Pinpoint the cell where the given text exists, returning its [X, Y] midpoint coordinate. 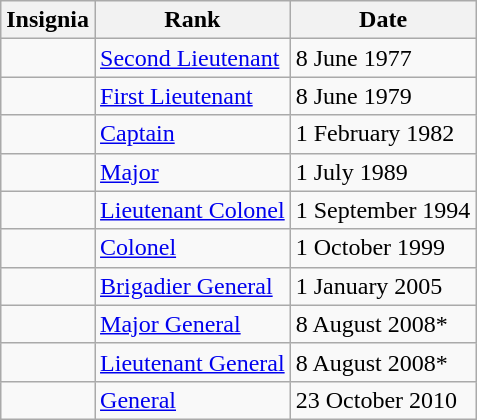
Lieutenant Colonel [193, 210]
Insignia [48, 20]
Rank [193, 20]
1 February 1982 [383, 134]
General [193, 400]
1 July 1989 [383, 172]
Brigadier General [193, 286]
Colonel [193, 248]
First Lieutenant [193, 96]
8 June 1979 [383, 96]
Lieutenant General [193, 362]
1 October 1999 [383, 248]
Major [193, 172]
1 September 1994 [383, 210]
Major General [193, 324]
Second Lieutenant [193, 58]
8 June 1977 [383, 58]
Date [383, 20]
23 October 2010 [383, 400]
Captain [193, 134]
1 January 2005 [383, 286]
